Locate the cell with the specified text and output its (X, Y) center coordinate. 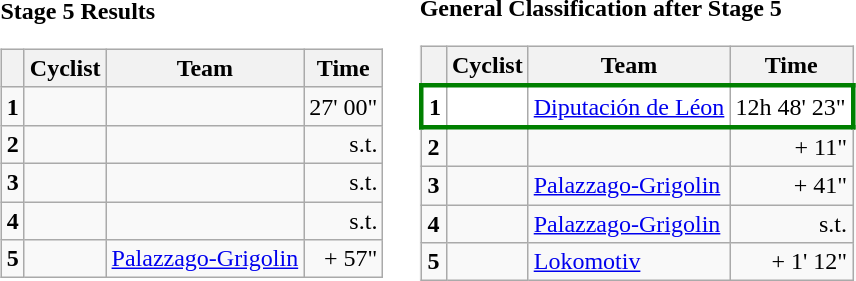
+ 41" (792, 185)
+ 57" (344, 259)
27' 00" (344, 106)
Diputación de Léon (629, 106)
+ 11" (792, 147)
+ 1' 12" (792, 262)
Lokomotiv (629, 262)
12h 48' 23" (792, 106)
